Extract the [X, Y] coordinate from the center of the cell holding the provided text.  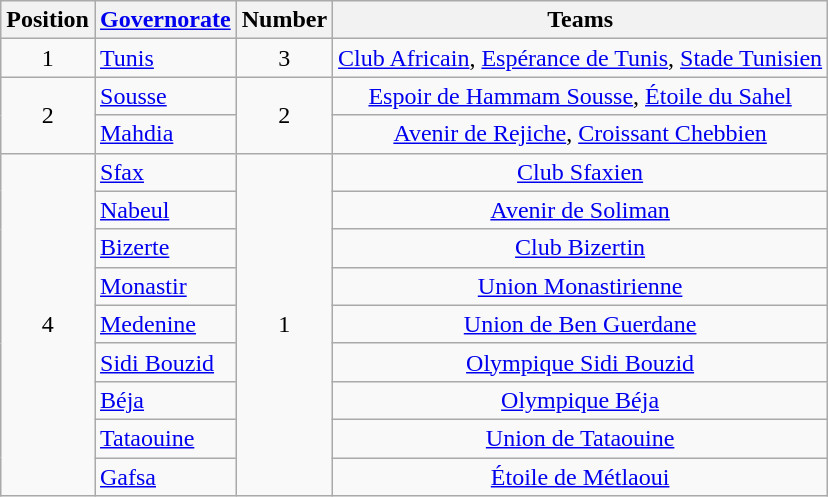
Olympique Béja [580, 400]
Sousse [165, 96]
4 [48, 324]
Béja [165, 400]
Number [284, 20]
Tataouine [165, 438]
Nabeul [165, 210]
Union de Ben Guerdane [580, 324]
Sfax [165, 172]
3 [284, 58]
Bizerte [165, 248]
Sidi Bouzid [165, 362]
Medenine [165, 324]
Club Africain, Espérance de Tunis, Stade Tunisien [580, 58]
Position [48, 20]
Club Bizertin [580, 248]
Olympique Sidi Bouzid [580, 362]
Union Monastirienne [580, 286]
Avenir de Soliman [580, 210]
Étoile de Métlaoui [580, 477]
Mahdia [165, 134]
Monastir [165, 286]
Club Sfaxien [580, 172]
Espoir de Hammam Sousse, Étoile du Sahel [580, 96]
Teams [580, 20]
Avenir de Rejiche, Croissant Chebbien [580, 134]
Union de Tataouine [580, 438]
Governorate [165, 20]
Gafsa [165, 477]
Tunis [165, 58]
